Locate the cell with the specified text and output its [x, y] center coordinate. 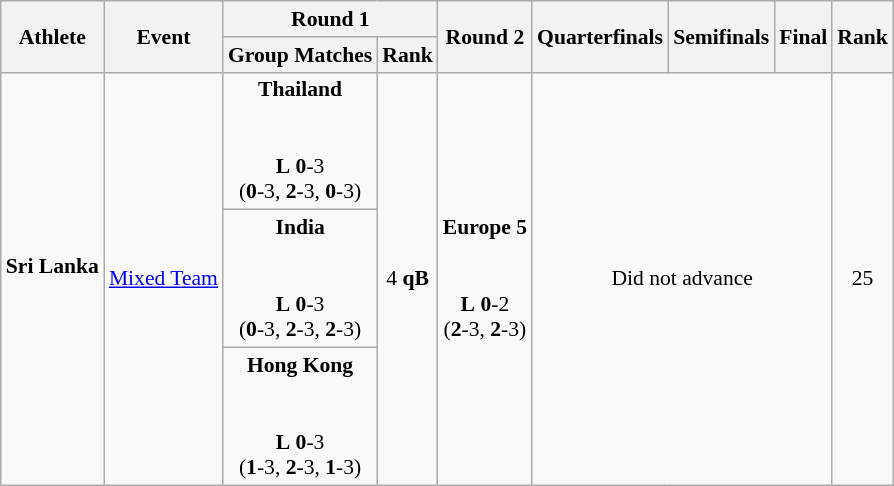
Hong Kong L 0-3 (1-3, 2-3, 1-3) [300, 417]
4 qB [408, 278]
Quarterfinals [600, 36]
Round 2 [485, 36]
Europe 5 L 0-2 (2-3, 2-3) [485, 278]
Athlete [52, 36]
Thailand L 0-3 (0-3, 2-3, 0-3) [300, 141]
Group Matches [300, 55]
Mixed Team [164, 278]
Round 1 [330, 19]
India L 0-3 (0-3, 2-3, 2-3) [300, 279]
25 [862, 278]
Final [803, 36]
Event [164, 36]
Sri Lanka [52, 278]
Semifinals [721, 36]
Did not advance [682, 278]
